Identify which cell holds the provided text, then report its [x, y] central coordinate. 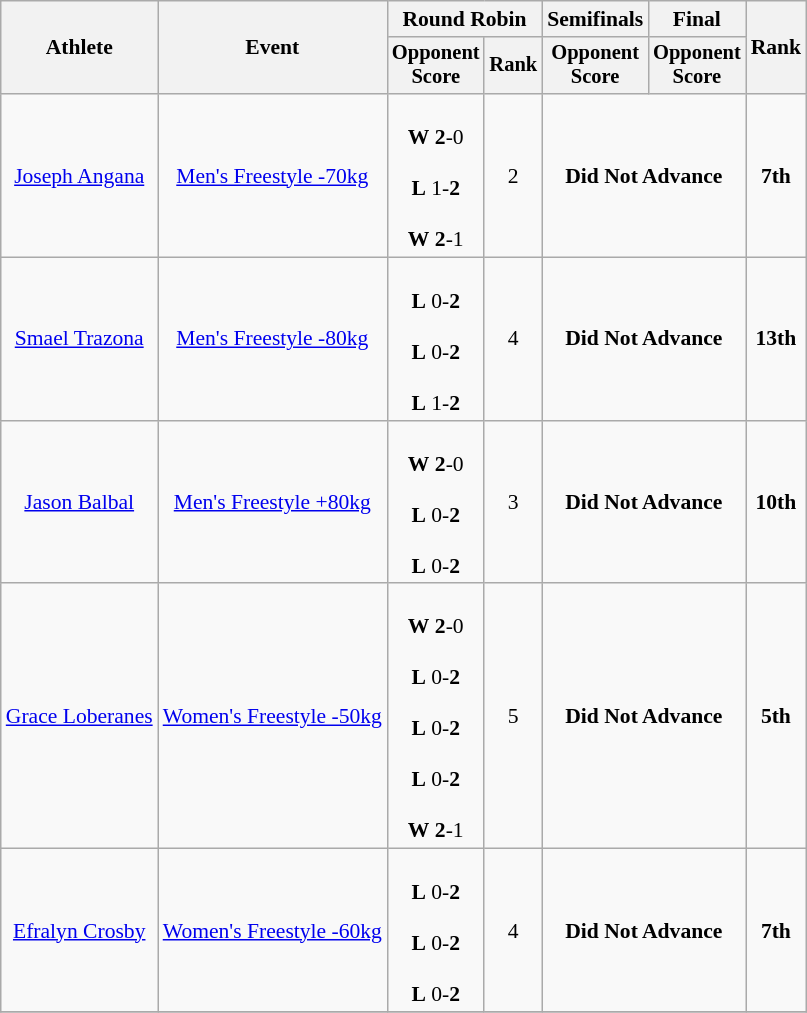
Women's Freestyle -60kg [272, 930]
Joseph Angana [80, 176]
Grace Loberanes [80, 716]
10th [776, 502]
Event [272, 48]
W 2-0 L 0-2 L 0-2 [436, 502]
Smael Trazona [80, 340]
13th [776, 340]
L 0-2 L 0-2 L 1-2 [436, 340]
2 [513, 176]
Men's Freestyle -70kg [272, 176]
Men's Freestyle -80kg [272, 340]
Final [696, 19]
Semifinals [595, 19]
Efralyn Crosby [80, 930]
Athlete [80, 48]
Round Robin [464, 19]
5 [513, 716]
5th [776, 716]
Women's Freestyle -50kg [272, 716]
W 2-0 L 0-2 L 0-2 L 0-2 W 2-1 [436, 716]
W 2-0 L 1-2 W 2-1 [436, 176]
Jason Balbal [80, 502]
L 0-2 L 0-2 L 0-2 [436, 930]
3 [513, 502]
Men's Freestyle +80kg [272, 502]
